For the text-containing cell, return its midpoint in [x, y] coordinate format. 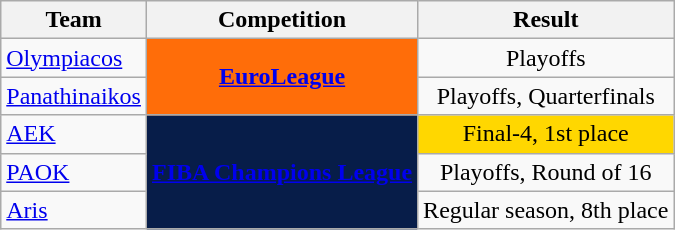
Panathinaikos [74, 96]
Result [546, 20]
Competition [282, 20]
Regular season, 8th place [546, 210]
Team [74, 20]
FIBA Champions League [282, 172]
AEK [74, 134]
Playoffs [546, 58]
Olympiacos [74, 58]
Aris [74, 210]
Final-4, 1st place [546, 134]
Playoffs, Quarterfinals [546, 96]
EuroLeague [282, 77]
Playoffs, Round of 16 [546, 172]
PAOK [74, 172]
